Return the (x, y) coordinate for the center point of the cell that contains the specified text.  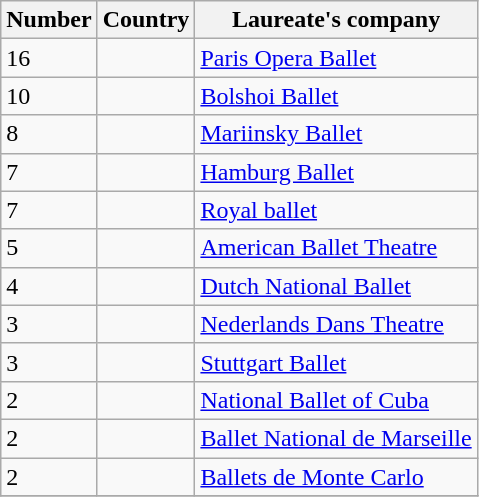
8 (49, 134)
Royal ballet (336, 210)
Laureate's company (336, 20)
10 (49, 96)
American Ballet Theatre (336, 248)
Dutch National Ballet (336, 286)
Nederlands Dans Theatre (336, 324)
Number (49, 20)
National Ballet of Cuba (336, 400)
Stuttgart Ballet (336, 362)
Country (146, 20)
4 (49, 286)
5 (49, 248)
16 (49, 58)
Ballet National de Marseille (336, 438)
Bolshoi Ballet (336, 96)
Ballets de Monte Carlo (336, 477)
Mariinsky Ballet (336, 134)
Paris Opera Ballet (336, 58)
Hamburg Ballet (336, 172)
